Detect which cell encompasses the target text, then output its (X, Y) center coordinate. 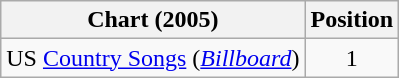
Chart (2005) (153, 20)
US Country Songs (Billboard) (153, 58)
1 (352, 58)
Position (352, 20)
